Identify which cell holds the provided text, then report its (x, y) central coordinate. 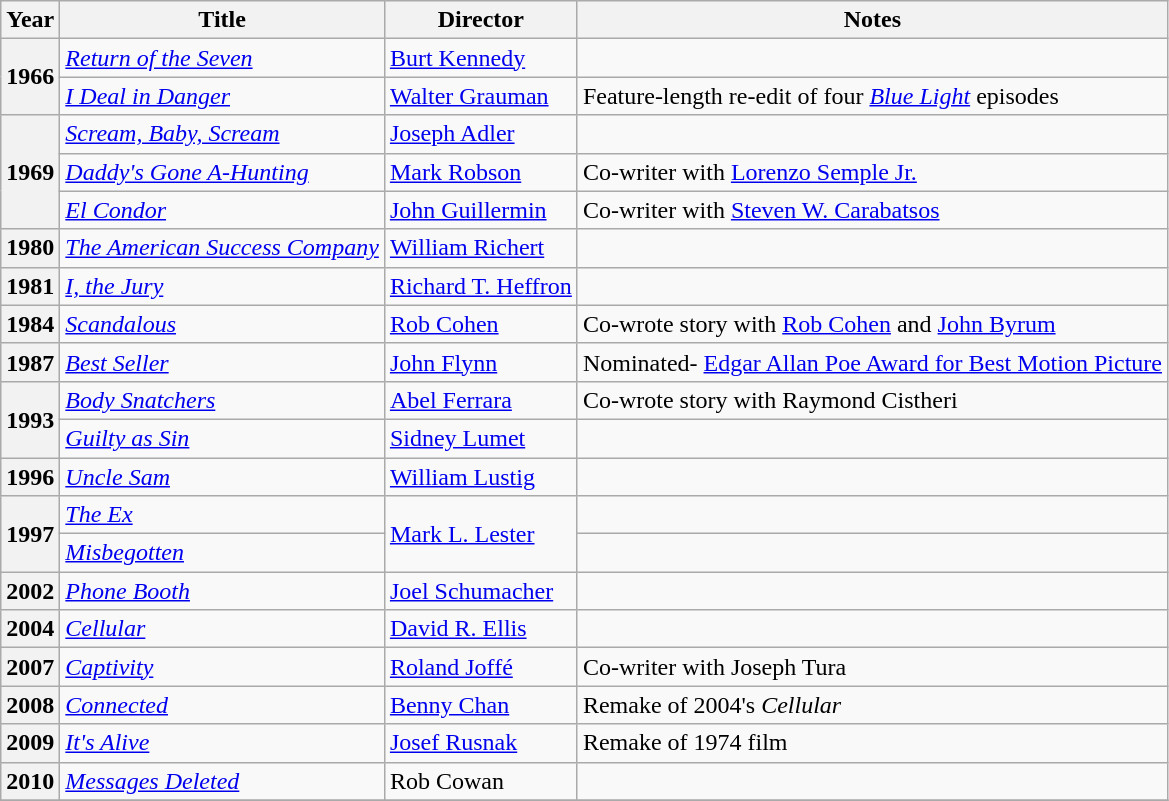
David R. Ellis (480, 629)
Year (30, 20)
Nominated- Edgar Allan Poe Award for Best Motion Picture (872, 362)
1981 (30, 286)
1984 (30, 324)
The American Success Company (222, 248)
Sidney Lumet (480, 438)
Joel Schumacher (480, 591)
William Richert (480, 248)
Feature-length re-edit of four Blue Light episodes (872, 96)
Walter Grauman (480, 96)
Scandalous (222, 324)
Josef Rusnak (480, 743)
1993 (30, 419)
1969 (30, 172)
John Guillermin (480, 210)
1980 (30, 248)
1987 (30, 362)
Phone Booth (222, 591)
Remake of 1974 film (872, 743)
Remake of 2004's Cellular (872, 705)
Roland Joffé (480, 667)
I, the Jury (222, 286)
1996 (30, 477)
Title (222, 20)
1966 (30, 77)
Rob Cohen (480, 324)
Director (480, 20)
Co-writer with Lorenzo Semple Jr. (872, 172)
2007 (30, 667)
Connected (222, 705)
Guilty as Sin (222, 438)
Mark L. Lester (480, 534)
Uncle Sam (222, 477)
Co-writer with Steven W. Carabatsos (872, 210)
Joseph Adler (480, 134)
John Flynn (480, 362)
Mark Robson (480, 172)
Rob Cowan (480, 781)
Messages Deleted (222, 781)
2010 (30, 781)
2008 (30, 705)
Co-wrote story with Raymond Cistheri (872, 400)
Body Snatchers (222, 400)
Return of the Seven (222, 58)
Daddy's Gone A-Hunting (222, 172)
Abel Ferrara (480, 400)
El Condor (222, 210)
Co-wrote story with Rob Cohen and John Byrum (872, 324)
The Ex (222, 515)
Notes (872, 20)
Benny Chan (480, 705)
I Deal in Danger (222, 96)
2002 (30, 591)
1997 (30, 534)
2009 (30, 743)
It's Alive (222, 743)
Scream, Baby, Scream (222, 134)
Captivity (222, 667)
Co-writer with Joseph Tura (872, 667)
2004 (30, 629)
Burt Kennedy (480, 58)
Richard T. Heffron (480, 286)
Cellular (222, 629)
William Lustig (480, 477)
Misbegotten (222, 553)
Best Seller (222, 362)
